Return the (x, y) coordinate for the center point of the cell that contains the specified text.  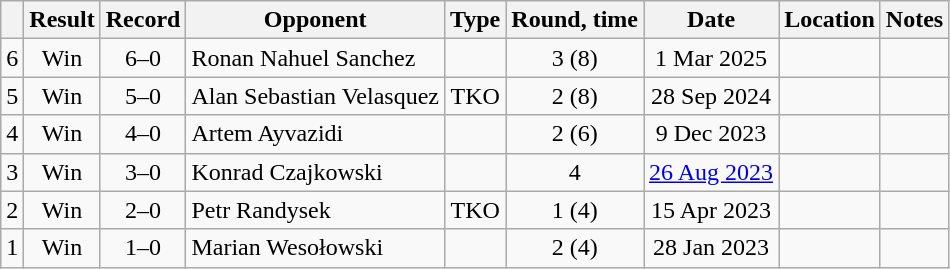
Record (143, 20)
Alan Sebastian Velasquez (316, 96)
Artem Ayvazidi (316, 134)
5–0 (143, 96)
Type (474, 20)
Marian Wesołowski (316, 248)
2 (8) (575, 96)
Location (830, 20)
1 (12, 248)
4–0 (143, 134)
Round, time (575, 20)
3 (12, 172)
28 Sep 2024 (712, 96)
Opponent (316, 20)
3 (8) (575, 58)
Notes (914, 20)
6–0 (143, 58)
1–0 (143, 248)
2 (4) (575, 248)
15 Apr 2023 (712, 210)
1 (4) (575, 210)
5 (12, 96)
2 (12, 210)
26 Aug 2023 (712, 172)
9 Dec 2023 (712, 134)
Result (62, 20)
Petr Randysek (316, 210)
2–0 (143, 210)
6 (12, 58)
2 (6) (575, 134)
28 Jan 2023 (712, 248)
Konrad Czajkowski (316, 172)
Date (712, 20)
3–0 (143, 172)
Ronan Nahuel Sanchez (316, 58)
1 Mar 2025 (712, 58)
